Pinpoint the cell where the given text exists, returning its [x, y] midpoint coordinate. 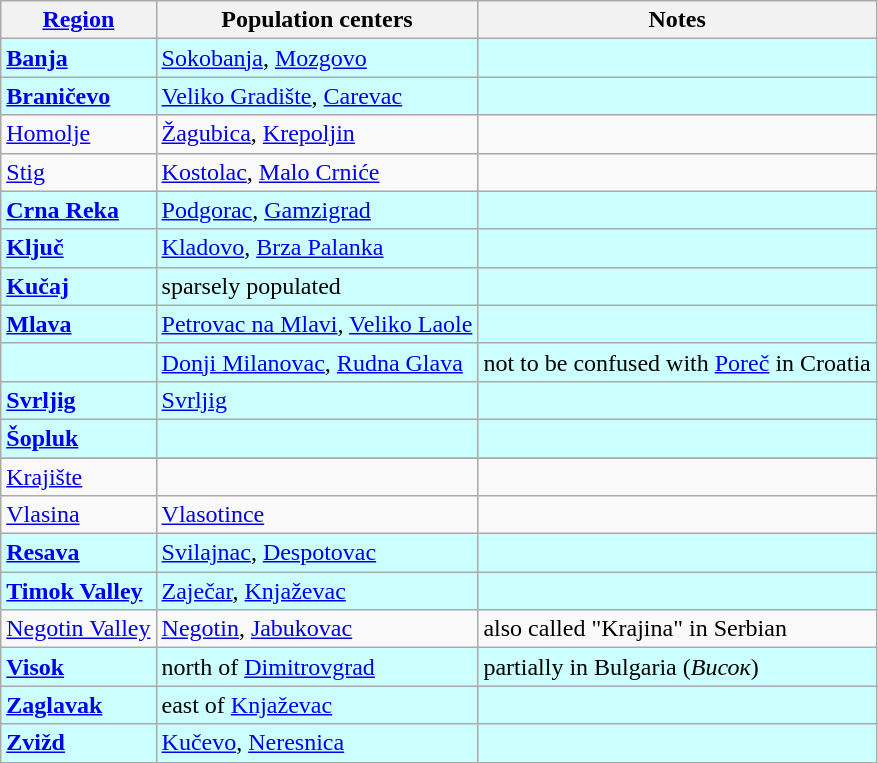
Braničevo [78, 96]
Zaglavak [78, 705]
Banja [78, 58]
Mlava [78, 324]
Crna Reka [78, 210]
Žagubica, Krepoljin [317, 134]
Resava [78, 553]
Svilajnac, Despotovac [317, 553]
Sokobanja, Mozgovo [317, 58]
east of Knjaževac [317, 705]
Krajište [78, 477]
Region [78, 20]
Stig [78, 172]
north of Dimitrovgrad [317, 667]
Notes [677, 20]
sparsely populated [317, 286]
Negotin, Jabukovac [317, 629]
Kučaj [78, 286]
Petrovac na Mlavi, Veliko Laole [317, 324]
Zaječar, Knjaževac [317, 591]
partially in Bulgaria (Висок) [677, 667]
Ključ [78, 248]
also called "Krajina" in Serbian [677, 629]
not to be confused with Poreč in Croatia [677, 362]
Šopluk [78, 438]
Population centers [317, 20]
Visok [78, 667]
Veliko Gradište, Carevac [317, 96]
Vlasina [78, 515]
Homolje [78, 134]
Kladovo, Brza Palanka [317, 248]
Zvižd [78, 743]
Negotin Valley [78, 629]
Timok Valley [78, 591]
Donji Milanovac, Rudna Glava [317, 362]
Kučevo, Neresnica [317, 743]
Podgorac, Gamzigrad [317, 210]
Vlasotince [317, 515]
Kostolac, Malo Crniće [317, 172]
